Determine the [x, y] coordinate at the center of the cell enclosing the given text.  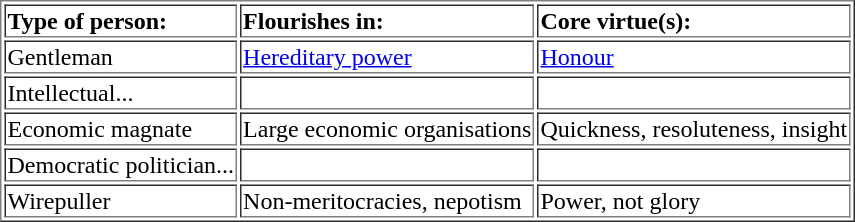
Gentleman [120, 56]
Hereditary power [387, 56]
Economic magnate [120, 128]
Flourishes in: [387, 20]
Honour [694, 56]
Power, not glory [694, 200]
Quickness, resoluteness, insight [694, 128]
Intellectual... [120, 92]
Democratic politician... [120, 164]
Type of person: [120, 20]
Wirepuller [120, 200]
Non-meritocracies, nepotism [387, 200]
Large economic organisations [387, 128]
Core virtue(s): [694, 20]
